Find where the given text appears and provide that cell's center as [X, Y] coordinate. 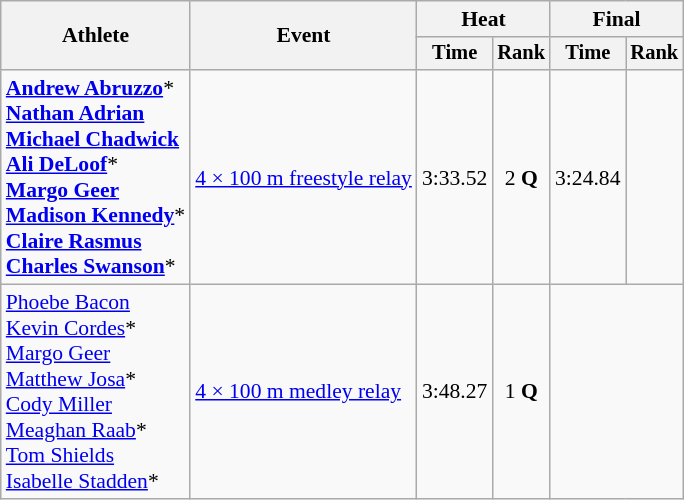
Event [304, 36]
Athlete [96, 36]
4 × 100 m freestyle relay [304, 177]
1 Q [521, 392]
2 Q [521, 177]
3:24.84 [588, 177]
Phoebe BaconKevin Cordes*Margo GeerMatthew Josa*Cody MillerMeaghan Raab*Tom ShieldsIsabelle Stadden* [96, 392]
3:33.52 [454, 177]
Final [616, 19]
Andrew Abruzzo*Nathan AdrianMichael ChadwickAli DeLoof*Margo GeerMadison Kennedy*Claire RasmusCharles Swanson* [96, 177]
4 × 100 m medley relay [304, 392]
3:48.27 [454, 392]
Heat [484, 19]
